Find where the given text appears and provide that cell's center as [X, Y] coordinate. 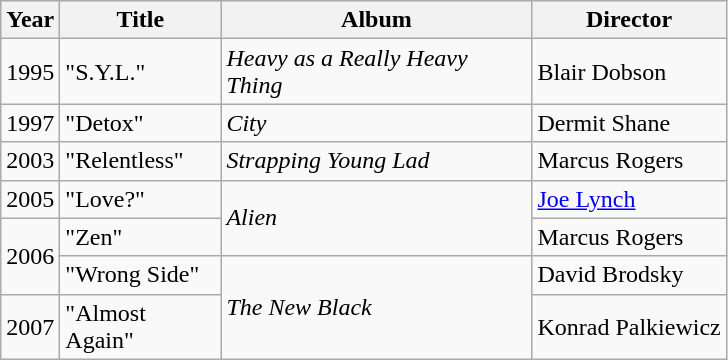
Strapping Young Lad [376, 161]
Album [376, 20]
2003 [30, 161]
"Zen" [140, 237]
2005 [30, 199]
Title [140, 20]
1995 [30, 72]
Year [30, 20]
Dermit Shane [629, 123]
"Relentless" [140, 161]
2006 [30, 256]
David Brodsky [629, 275]
Alien [376, 218]
1997 [30, 123]
The New Black [376, 308]
Heavy as a Really Heavy Thing [376, 72]
Joe Lynch [629, 199]
"Detox" [140, 123]
Director [629, 20]
"Love?" [140, 199]
"S.Y.L." [140, 72]
Konrad Palkiewicz [629, 326]
Blair Dobson [629, 72]
"Wrong Side" [140, 275]
"Almost Again" [140, 326]
2007 [30, 326]
City [376, 123]
